Extract the [x, y] coordinate from the center of the cell holding the provided text.  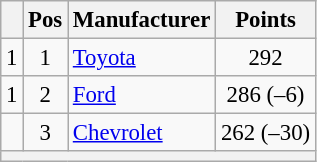
262 (–30) [266, 133]
Ford [142, 95]
Pos [46, 20]
286 (–6) [266, 95]
2 [46, 95]
Toyota [142, 58]
292 [266, 58]
Manufacturer [142, 20]
Chevrolet [142, 133]
Points [266, 20]
3 [46, 133]
